Identify which cell holds the provided text, then report its (X, Y) central coordinate. 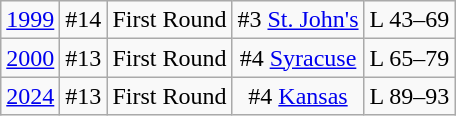
L 43–69 (410, 20)
#4 Syracuse (298, 58)
2024 (30, 96)
#14 (84, 20)
#3 St. John's (298, 20)
2000 (30, 58)
L 65–79 (410, 58)
1999 (30, 20)
L 89–93 (410, 96)
#4 Kansas (298, 96)
